Output the (X, Y) coordinate of the center of the cell containing the given text.  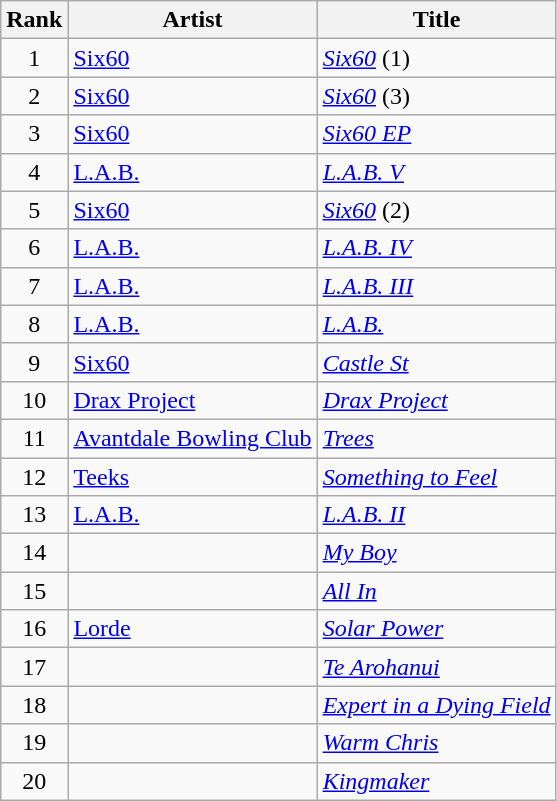
19 (34, 743)
Lorde (192, 629)
All In (436, 591)
8 (34, 324)
3 (34, 134)
L.A.B. IV (436, 248)
Kingmaker (436, 781)
Te Arohanui (436, 667)
17 (34, 667)
L.A.B. III (436, 286)
13 (34, 515)
7 (34, 286)
Castle St (436, 362)
2 (34, 96)
L.A.B. II (436, 515)
Warm Chris (436, 743)
My Boy (436, 553)
20 (34, 781)
Six60 EP (436, 134)
18 (34, 705)
Six60 (3) (436, 96)
14 (34, 553)
Rank (34, 20)
Title (436, 20)
L.A.B. V (436, 172)
Something to Feel (436, 477)
Expert in a Dying Field (436, 705)
12 (34, 477)
Trees (436, 438)
Six60 (1) (436, 58)
4 (34, 172)
Avantdale Bowling Club (192, 438)
5 (34, 210)
Solar Power (436, 629)
10 (34, 400)
1 (34, 58)
16 (34, 629)
Teeks (192, 477)
15 (34, 591)
Artist (192, 20)
9 (34, 362)
11 (34, 438)
Six60 (2) (436, 210)
6 (34, 248)
